Determine the (x, y) coordinate at the center of the cell enclosing the given text.  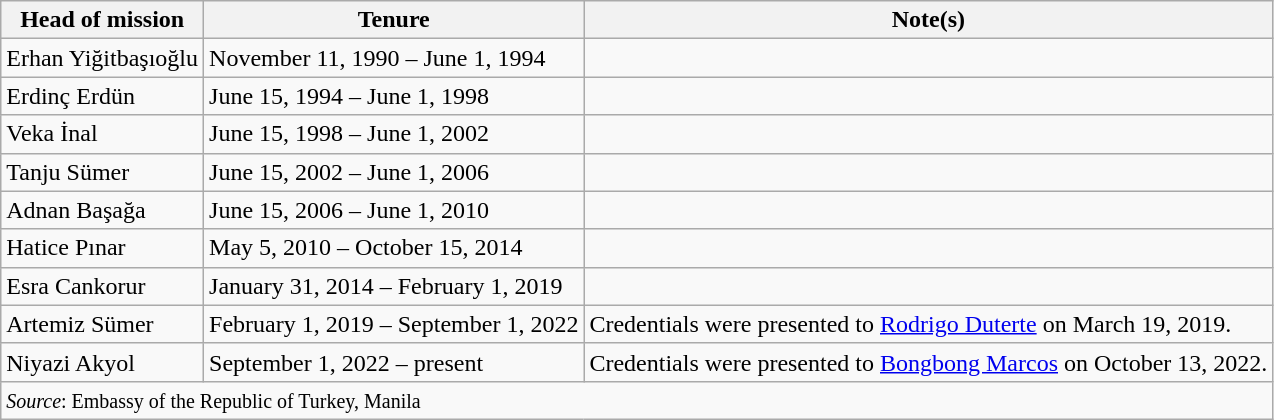
Hatice Pınar (102, 248)
Tanju Sümer (102, 172)
Source: Embassy of the Republic of Turkey, Manila (637, 400)
Tenure (394, 20)
Erhan Yiğitbaşıoğlu (102, 58)
Veka İnal (102, 134)
June 15, 1998 – June 1, 2002 (394, 134)
Head of mission (102, 20)
June 15, 2002 – June 1, 2006 (394, 172)
June 15, 2006 – June 1, 2010 (394, 210)
Credentials were presented to Rodrigo Duterte on March 19, 2019. (928, 324)
Erdinç Erdün (102, 96)
Credentials were presented to Bongbong Marcos on October 13, 2022. (928, 362)
November 11, 1990 – June 1, 1994 (394, 58)
Artemiz Sümer (102, 324)
May 5, 2010 – October 15, 2014 (394, 248)
June 15, 1994 – June 1, 1998 (394, 96)
Note(s) (928, 20)
Niyazi Akyol (102, 362)
January 31, 2014 – February 1, 2019 (394, 286)
Adnan Başağa (102, 210)
February 1, 2019 – September 1, 2022 (394, 324)
Esra Cankorur (102, 286)
September 1, 2022 – present (394, 362)
